Return (X, Y) of the center of cell containing provided text 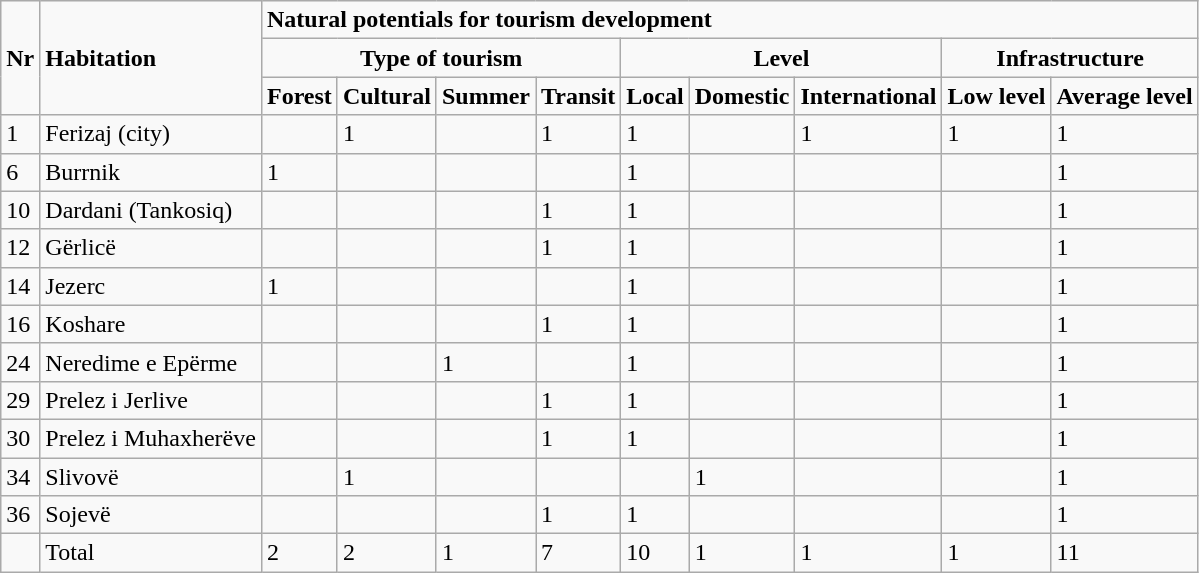
Dardani (Tankosiq) (151, 210)
6 (20, 172)
Low level (996, 96)
Ferizaj (city) (151, 134)
12 (20, 248)
International (868, 96)
34 (20, 477)
7 (578, 553)
24 (20, 362)
Prelez i Muhaxherëve (151, 438)
Transit (578, 96)
Slivovë (151, 477)
Total (151, 553)
Koshare (151, 324)
Average level (1124, 96)
Neredime e Epërme (151, 362)
Infrastructure (1070, 58)
Domestic (742, 96)
Level (782, 58)
Summer (486, 96)
11 (1124, 553)
Habitation (151, 58)
Natural potentials for tourism development (730, 20)
29 (20, 400)
Burrnik (151, 172)
Prelez i Jerlive (151, 400)
Gërlicë (151, 248)
36 (20, 515)
Cultural (386, 96)
Forest (299, 96)
14 (20, 286)
Nr (20, 58)
Sojevë (151, 515)
16 (20, 324)
Type of tourism (440, 58)
Local (655, 96)
Jezerc (151, 286)
30 (20, 438)
